Extract the [X, Y] coordinate from the center of the cell holding the provided text.  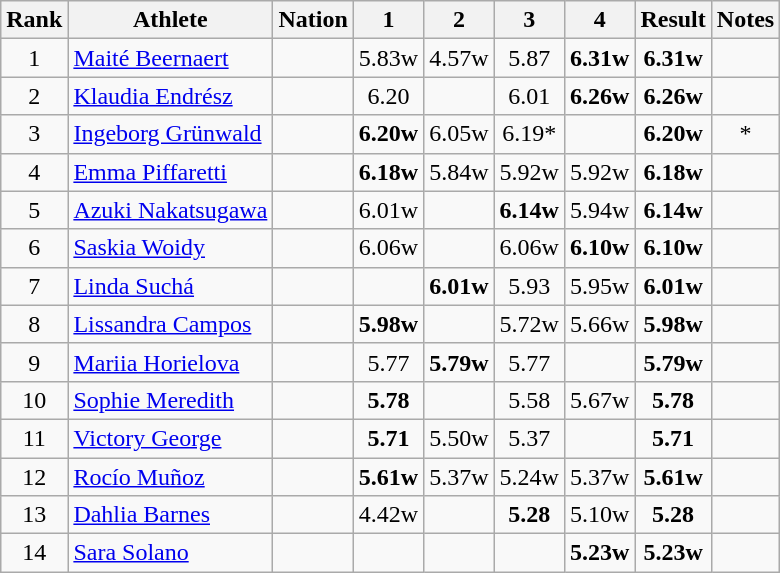
5.94w [599, 210]
Emma Piffaretti [170, 172]
6.20 [388, 96]
8 [34, 324]
5.87 [529, 58]
Rocío Muñoz [170, 477]
12 [34, 477]
Rank [34, 20]
4.57w [459, 58]
14 [34, 553]
5.50w [459, 438]
4.42w [388, 515]
Linda Suchá [170, 286]
5.24w [529, 477]
6.05w [459, 134]
Klaudia Endrész [170, 96]
5.67w [599, 400]
5.66w [599, 324]
Result [673, 20]
5.37 [529, 438]
Nation [313, 20]
Sophie Meredith [170, 400]
Ingeborg Grünwald [170, 134]
5 [34, 210]
5.93 [529, 286]
5.95w [599, 286]
6.01 [529, 96]
5.72w [529, 324]
Notes [745, 20]
9 [34, 362]
6.19* [529, 134]
5.10w [599, 515]
Saskia Woidy [170, 248]
5.84w [459, 172]
7 [34, 286]
13 [34, 515]
Azuki Nakatsugawa [170, 210]
Maité Beernaert [170, 58]
5.58 [529, 400]
Sara Solano [170, 553]
Dahlia Barnes [170, 515]
5.83w [388, 58]
Mariia Horielova [170, 362]
Victory George [170, 438]
11 [34, 438]
* [745, 134]
Lissandra Campos [170, 324]
Athlete [170, 20]
6 [34, 248]
10 [34, 400]
